Return the [X, Y] coordinate for the center point of the cell that contains the specified text.  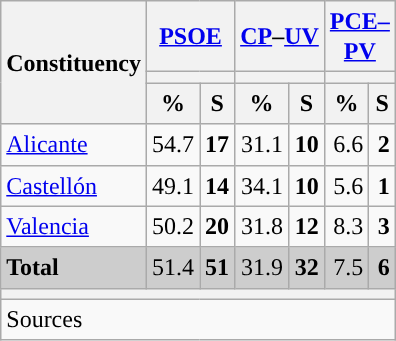
2 [382, 144]
14 [218, 186]
Constituency [74, 62]
51.4 [172, 268]
50.2 [172, 226]
6.6 [346, 144]
Castellón [74, 186]
17 [218, 144]
31.9 [262, 268]
7.5 [346, 268]
PCE–PV [360, 36]
32 [307, 268]
20 [218, 226]
31.8 [262, 226]
Valencia [74, 226]
3 [382, 226]
Sources [198, 320]
5.6 [346, 186]
8.3 [346, 226]
1 [382, 186]
12 [307, 226]
34.1 [262, 186]
Alicante [74, 144]
CP–UV [280, 36]
49.1 [172, 186]
31.1 [262, 144]
PSOE [190, 36]
Total [74, 268]
51 [218, 268]
54.7 [172, 144]
6 [382, 268]
